Return the (x, y) coordinate for the center point of the cell that contains the specified text.  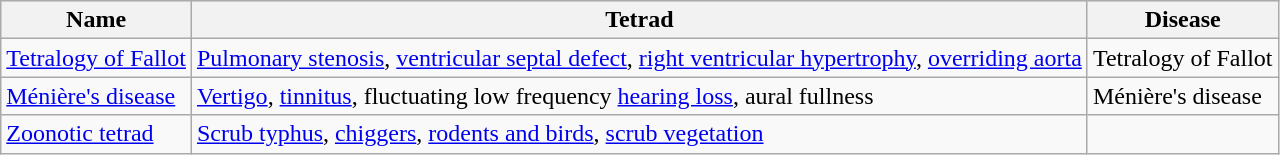
Tetrad (639, 20)
Zoonotic tetrad (96, 134)
Pulmonary stenosis, ventricular septal defect, right ventricular hypertrophy, overriding aorta (639, 58)
Vertigo, tinnitus, fluctuating low frequency hearing loss, aural fullness (639, 96)
Name (96, 20)
Disease (1182, 20)
Scrub typhus, chiggers, rodents and birds, scrub vegetation (639, 134)
